From the cell containing the given text, extract its center point as [X, Y] coordinate. 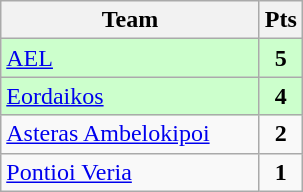
2 [280, 134]
Team [130, 20]
AEL [130, 58]
4 [280, 96]
Pontioi Veria [130, 172]
Eordaikos [130, 96]
Asteras Ambelokipoi [130, 134]
1 [280, 172]
Pts [280, 20]
5 [280, 58]
